Find where the given text appears and provide that cell's center as [X, Y] coordinate. 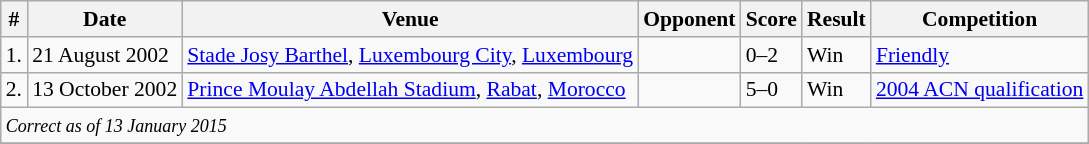
0–2 [772, 55]
21 August 2002 [104, 55]
5–0 [772, 90]
Friendly [980, 55]
13 October 2002 [104, 90]
Correct as of 13 January 2015 [545, 126]
Competition [980, 19]
2004 ACN qualification [980, 90]
2. [14, 90]
Opponent [690, 19]
Prince Moulay Abdellah Stadium, Rabat, Morocco [410, 90]
# [14, 19]
Date [104, 19]
Score [772, 19]
1. [14, 55]
Venue [410, 19]
Result [836, 19]
Stade Josy Barthel, Luxembourg City, Luxembourg [410, 55]
